Search for the cell housing the specified text and yield its [X, Y] center coordinate. 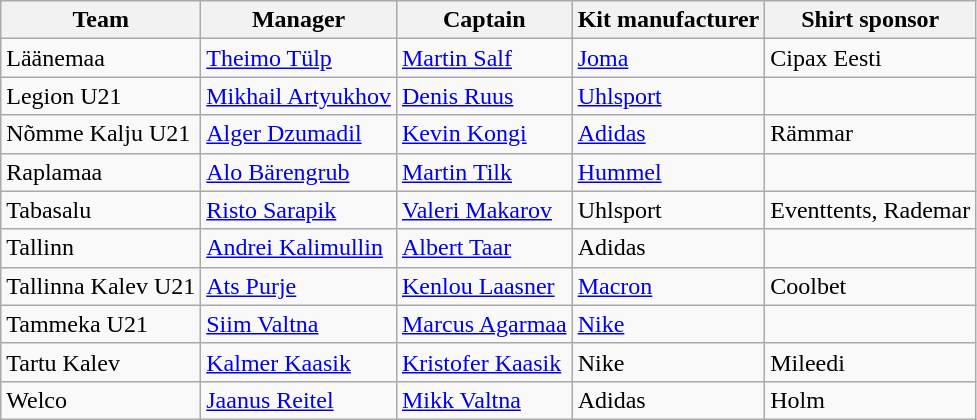
Rämmar [870, 134]
Tabasalu [101, 210]
Coolbet [870, 286]
Joma [668, 58]
Mikk Valtna [484, 400]
Alger Dzumadil [299, 134]
Kevin Kongi [484, 134]
Mileedi [870, 362]
Team [101, 20]
Risto Sarapik [299, 210]
Martin Tilk [484, 172]
Holm [870, 400]
Hummel [668, 172]
Albert Taar [484, 248]
Denis Ruus [484, 96]
Raplamaa [101, 172]
Marcus Agarmaa [484, 324]
Jaanus Reitel [299, 400]
Valeri Makarov [484, 210]
Kristofer Kaasik [484, 362]
Kit manufacturer [668, 20]
Andrei Kalimullin [299, 248]
Kenlou Laasner [484, 286]
Tallinn [101, 248]
Martin Salf [484, 58]
Macron [668, 286]
Siim Valtna [299, 324]
Theimo Tülp [299, 58]
Cipax Eesti [870, 58]
Läänemaa [101, 58]
Manager [299, 20]
Captain [484, 20]
Kalmer Kaasik [299, 362]
Alo Bärengrub [299, 172]
Welco [101, 400]
Ats Purje [299, 286]
Legion U21 [101, 96]
Mikhail Artyukhov [299, 96]
Tartu Kalev [101, 362]
Tammeka U21 [101, 324]
Tallinna Kalev U21 [101, 286]
Shirt sponsor [870, 20]
Nõmme Kalju U21 [101, 134]
Eventtents, Rademar [870, 210]
